Locate the cell with the specified text and output its (x, y) center coordinate. 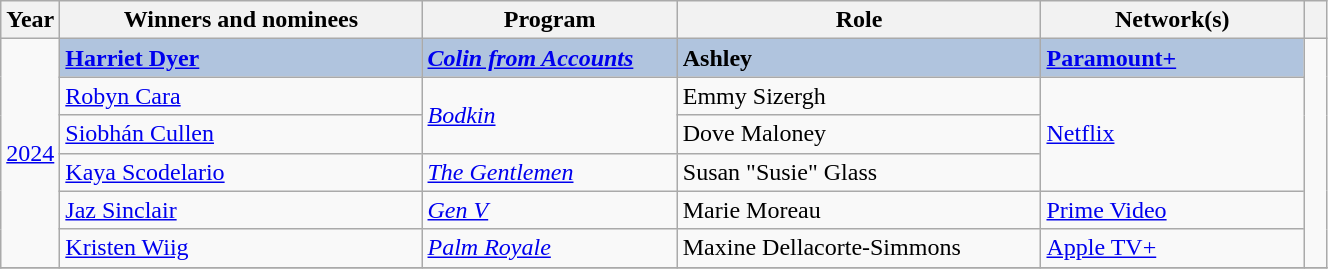
Year (30, 20)
Role (859, 20)
Jaz Sinclair (241, 210)
Gen V (550, 210)
Ashley (859, 58)
Paramount+ (1172, 58)
2024 (30, 153)
Network(s) (1172, 20)
Netflix (1172, 134)
Program (550, 20)
Marie Moreau (859, 210)
Kristen Wiig (241, 248)
Maxine Dellacorte-Simmons (859, 248)
Harriet Dyer (241, 58)
Emmy Sizergh (859, 96)
The Gentlemen (550, 172)
Kaya Scodelario (241, 172)
Dove Maloney (859, 134)
Colin from Accounts (550, 58)
Robyn Cara (241, 96)
Siobhán Cullen (241, 134)
Bodkin (550, 115)
Prime Video (1172, 210)
Palm Royale (550, 248)
Susan "Susie" Glass (859, 172)
Winners and nominees (241, 20)
Apple TV+ (1172, 248)
